For the text-containing cell, return its midpoint in [X, Y] coordinate format. 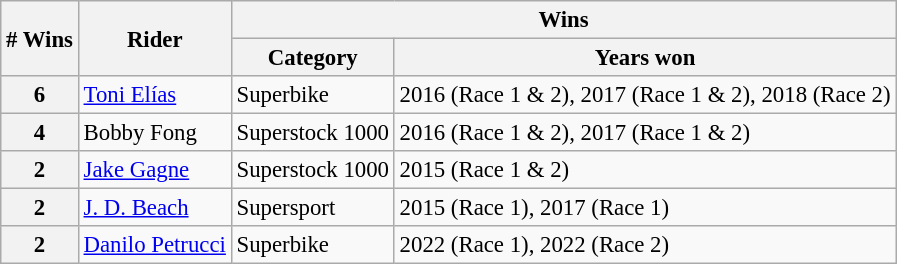
2015 (Race 1 & 2) [645, 170]
# Wins [40, 38]
Danilo Petrucci [154, 245]
4 [40, 133]
Supersport [312, 208]
2015 (Race 1), 2017 (Race 1) [645, 208]
Category [312, 58]
Rider [154, 38]
6 [40, 95]
Jake Gagne [154, 170]
Wins [564, 20]
Years won [645, 58]
2016 (Race 1 & 2), 2017 (Race 1 & 2) [645, 133]
Toni Elías [154, 95]
J. D. Beach [154, 208]
2016 (Race 1 & 2), 2017 (Race 1 & 2), 2018 (Race 2) [645, 95]
2022 (Race 1), 2022 (Race 2) [645, 245]
Bobby Fong [154, 133]
